Find where the given text appears and provide that cell's center as (X, Y) coordinate. 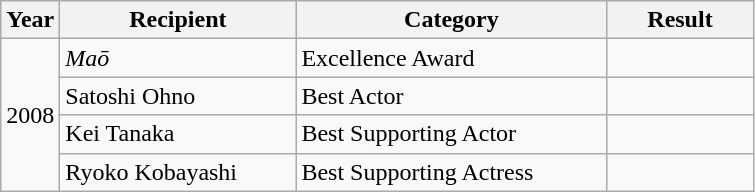
Satoshi Ohno (178, 96)
Result (680, 20)
Best Supporting Actress (452, 172)
Ryoko Kobayashi (178, 172)
Excellence Award (452, 58)
Best Supporting Actor (452, 134)
Category (452, 20)
Maō (178, 58)
Year (30, 20)
Best Actor (452, 96)
2008 (30, 115)
Recipient (178, 20)
Kei Tanaka (178, 134)
